Locate the cell with the specified text and output its [x, y] center coordinate. 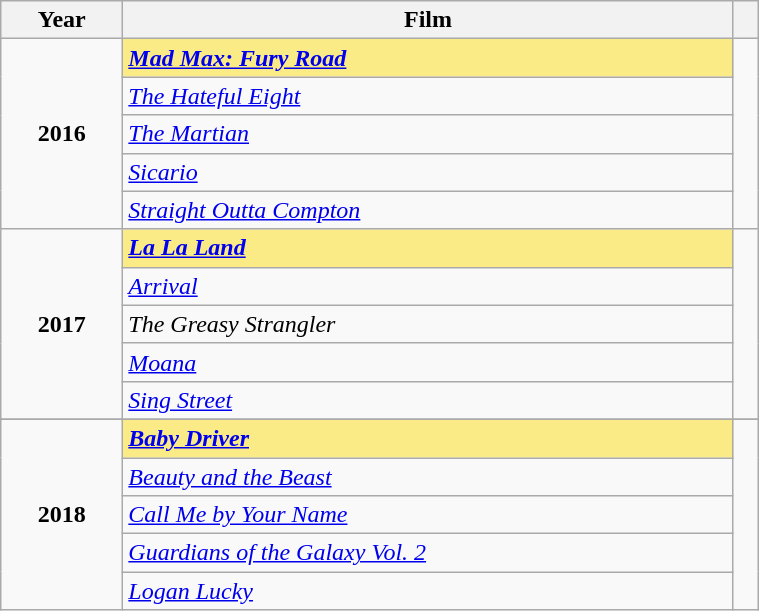
The Martian [428, 134]
Sing Street [428, 400]
La La Land [428, 248]
Sicario [428, 172]
2016 [62, 134]
Guardians of the Galaxy Vol. 2 [428, 553]
Call Me by Your Name [428, 515]
Arrival [428, 286]
2018 [62, 514]
Film [428, 20]
The Hateful Eight [428, 96]
Moana [428, 362]
Beauty and the Beast [428, 477]
2017 [62, 324]
Year [62, 20]
Logan Lucky [428, 591]
Straight Outta Compton [428, 210]
Baby Driver [428, 438]
Mad Max: Fury Road [428, 58]
The Greasy Strangler [428, 324]
